Find where the given text appears and provide that cell's center as (X, Y) coordinate. 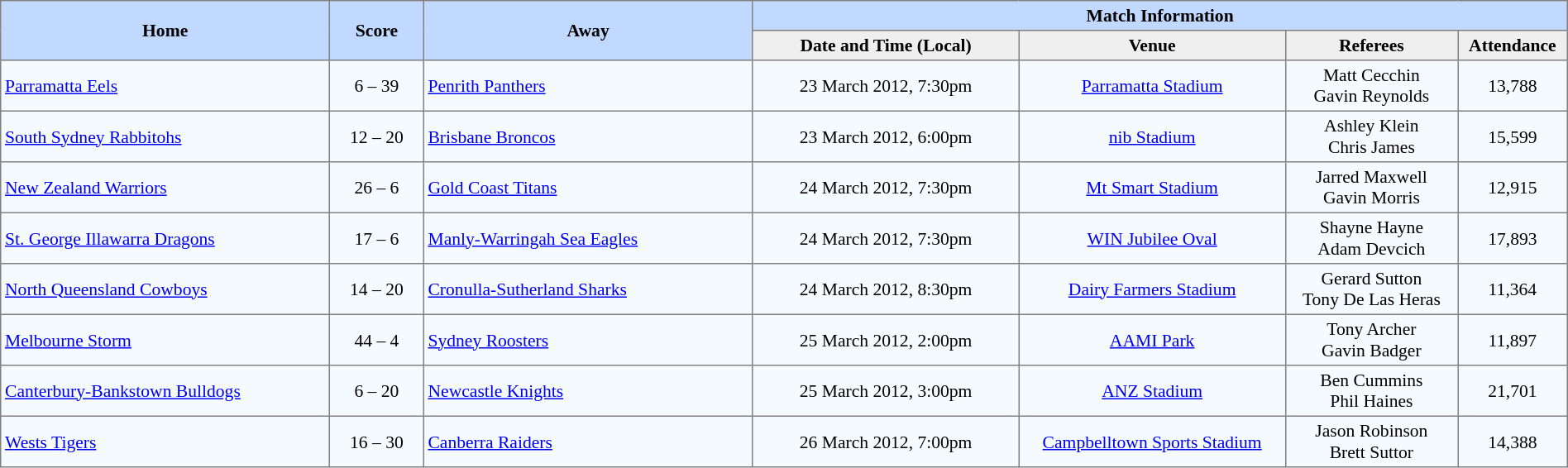
Date and Time (Local) (886, 45)
North Queensland Cowboys (165, 289)
Home (165, 31)
ANZ Stadium (1152, 391)
Match Information (1159, 16)
Canterbury-Bankstown Bulldogs (165, 391)
Cronulla-Sutherland Sharks (588, 289)
St. George Illawarra Dragons (165, 238)
14 – 20 (377, 289)
New Zealand Warriors (165, 188)
Canberra Raiders (588, 442)
Shayne Hayne Adam Devcich (1371, 238)
12 – 20 (377, 136)
Mt Smart Stadium (1152, 188)
Jason Robinson Brett Suttor (1371, 442)
25 March 2012, 2:00pm (886, 340)
13,788 (1513, 86)
Dairy Farmers Stadium (1152, 289)
26 – 6 (377, 188)
Wests Tigers (165, 442)
17,893 (1513, 238)
23 March 2012, 7:30pm (886, 86)
Parramatta Eels (165, 86)
Jarred Maxwell Gavin Morris (1371, 188)
Tony Archer Gavin Badger (1371, 340)
AAMI Park (1152, 340)
Parramatta Stadium (1152, 86)
Manly-Warringah Sea Eagles (588, 238)
Score (377, 31)
6 – 20 (377, 391)
Penrith Panthers (588, 86)
11,897 (1513, 340)
24 March 2012, 8:30pm (886, 289)
16 – 30 (377, 442)
Venue (1152, 45)
Ashley Klein Chris James (1371, 136)
26 March 2012, 7:00pm (886, 442)
25 March 2012, 3:00pm (886, 391)
Gerard Sutton Tony De Las Heras (1371, 289)
17 – 6 (377, 238)
14,388 (1513, 442)
44 – 4 (377, 340)
21,701 (1513, 391)
Sydney Roosters (588, 340)
11,364 (1513, 289)
23 March 2012, 6:00pm (886, 136)
Melbourne Storm (165, 340)
15,599 (1513, 136)
Gold Coast Titans (588, 188)
South Sydney Rabbitohs (165, 136)
6 – 39 (377, 86)
Referees (1371, 45)
Campbelltown Sports Stadium (1152, 442)
nib Stadium (1152, 136)
Attendance (1513, 45)
Matt Cecchin Gavin Reynolds (1371, 86)
WIN Jubilee Oval (1152, 238)
Ben Cummins Phil Haines (1371, 391)
12,915 (1513, 188)
Brisbane Broncos (588, 136)
Away (588, 31)
Newcastle Knights (588, 391)
